Extract the (X, Y) coordinate from the center of the cell holding the provided text.  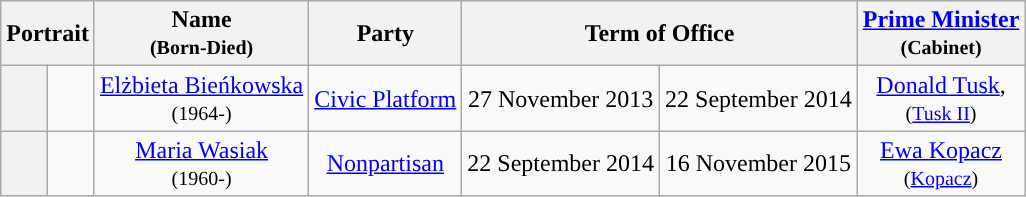
Elżbieta Bieńkowska(1964-) (201, 98)
Donald Tusk, (Tusk II) (941, 98)
Civic Platform (386, 98)
Nonpartisan (386, 164)
Term of Office (660, 34)
Ewa Kopacz (Kopacz) (941, 164)
Prime Minister(Cabinet) (941, 34)
Portrait (48, 34)
16 November 2015 (759, 164)
Name(Born-Died) (201, 34)
Maria Wasiak(1960-) (201, 164)
Party (386, 34)
27 November 2013 (561, 98)
